Locate the cell with the specified text and output its (X, Y) center coordinate. 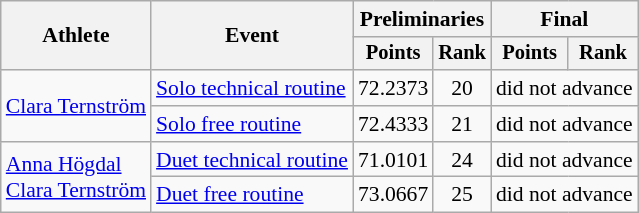
Athlete (76, 36)
Final (564, 19)
Solo free routine (252, 124)
Duet technical routine (252, 160)
25 (462, 195)
72.2373 (393, 88)
72.4333 (393, 124)
Anna HögdalClara Ternström (76, 178)
24 (462, 160)
21 (462, 124)
Preliminaries (422, 19)
Solo technical routine (252, 88)
Event (252, 36)
Clara Ternström (76, 106)
71.0101 (393, 160)
Duet free routine (252, 195)
73.0667 (393, 195)
20 (462, 88)
